Determine the (X, Y) coordinate at the center of the cell enclosing the given text.  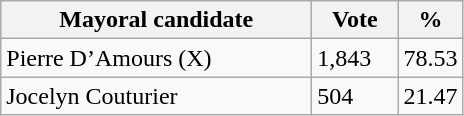
Mayoral candidate (156, 20)
% (430, 20)
1,843 (355, 58)
Vote (355, 20)
504 (355, 96)
Pierre D’Amours (X) (156, 58)
Jocelyn Couturier (156, 96)
21.47 (430, 96)
78.53 (430, 58)
